Determine the (X, Y) coordinate at the center of the cell enclosing the given text.  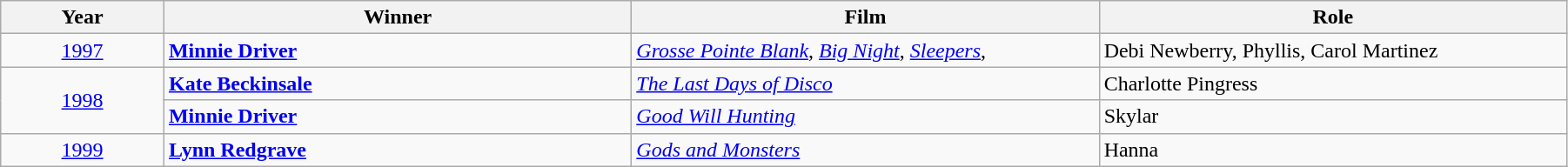
Role (1333, 17)
Gods and Monsters (865, 150)
1998 (83, 100)
Good Will Hunting (865, 117)
Skylar (1333, 117)
Film (865, 17)
Debi Newberry, Phyllis, Carol Martinez (1333, 50)
Hanna (1333, 150)
Grosse Pointe Blank, Big Night, Sleepers, (865, 50)
1999 (83, 150)
The Last Days of Disco (865, 83)
Year (83, 17)
Charlotte Pingress (1333, 83)
Kate Beckinsale (397, 83)
Winner (397, 17)
Lynn Redgrave (397, 150)
1997 (83, 50)
